Capture the cell that displays the provided text and extract its [x, y] central coordinate. 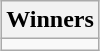
Winners [50, 20]
